Extract the (x, y) coordinate from the center of the cell holding the provided text.  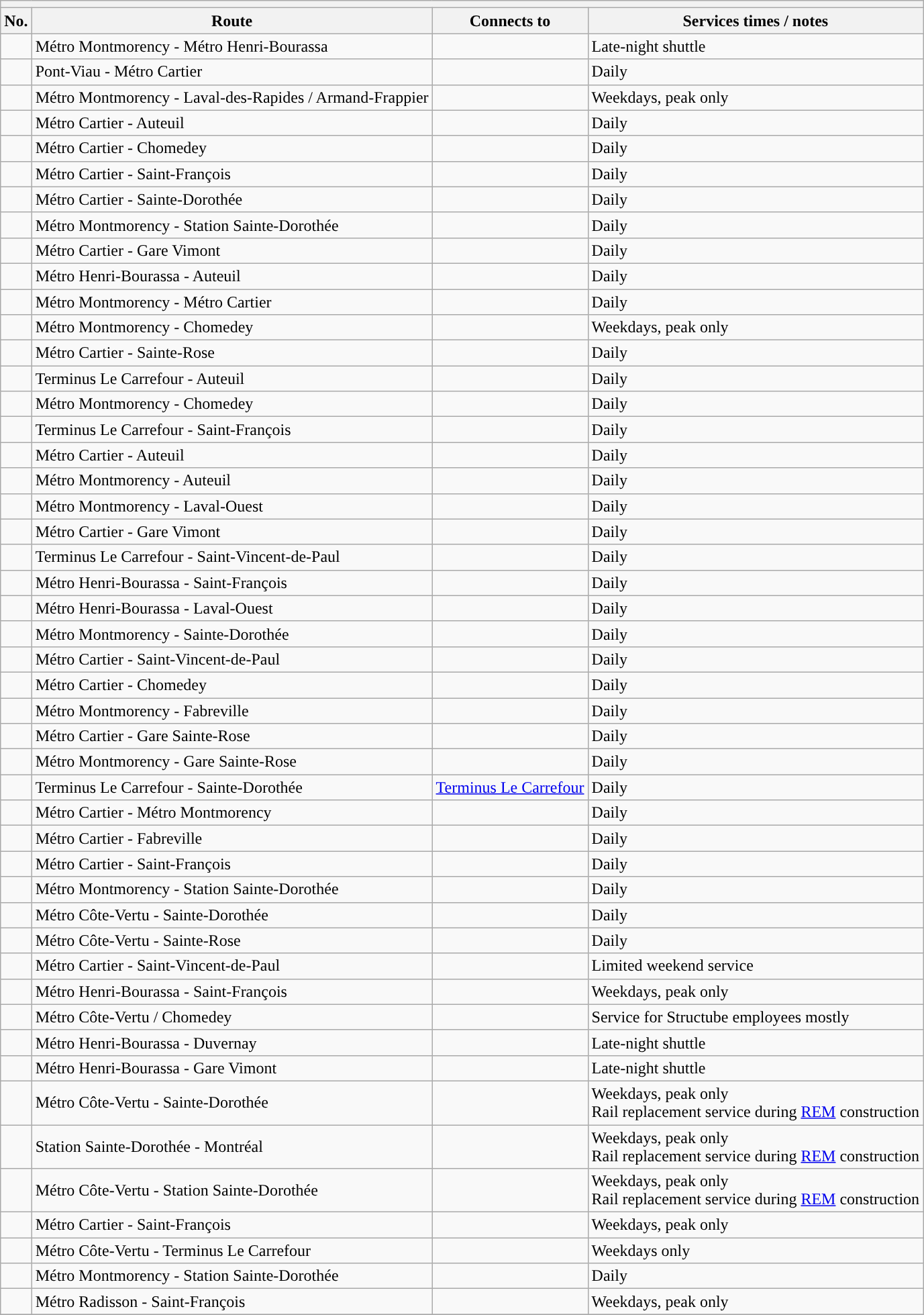
Limited weekend service (756, 966)
Pont-Viau - Métro Cartier (232, 72)
Connects to (510, 21)
Terminus Le Carrefour (510, 787)
Métro Henri-Bourassa - Duvernay (232, 1042)
Terminus Le Carrefour - Saint-Vincent-de-Paul (232, 557)
Métro Radisson - Saint-François (232, 1302)
Route (232, 21)
Métro Cartier - Gare Sainte-Rose (232, 736)
Métro Montmorency - Sainte-Dorothée (232, 634)
Métro Montmorency - Laval-des-Rapides / Armand-Frappier (232, 97)
Station Sainte-Dorothée - Montréal (232, 1147)
Métro Côte-Vertu / Chomedey (232, 1017)
Métro Cartier - Fabreville (232, 838)
Métro Côte-Vertu - Sainte-Rose (232, 940)
Métro Henri-Bourassa - Auteuil (232, 276)
Métro Côte-Vertu - Station Sainte-Dorothée (232, 1191)
Weekdays only (756, 1251)
Métro Côte-Vertu - Terminus Le Carrefour (232, 1251)
Service for Structube employees mostly (756, 1017)
Métro Henri-Bourassa - Laval-Ouest (232, 608)
Métro Cartier - Sainte-Rose (232, 353)
No. (16, 21)
Métro Montmorency - Métro Henri-Bourassa (232, 46)
Métro Montmorency - Fabreville (232, 711)
Services times / notes (756, 21)
Terminus Le Carrefour - Sainte-Dorothée (232, 787)
Métro Montmorency - Auteuil (232, 481)
Métro Cartier - Sainte-Dorothée (232, 199)
Métro Montmorency - Laval-Ouest (232, 506)
Métro Henri-Bourassa - Gare Vimont (232, 1068)
Métro Montmorency - Gare Sainte-Rose (232, 762)
Terminus Le Carrefour - Saint-François (232, 430)
Métro Cartier - Métro Montmorency (232, 813)
Terminus Le Carrefour - Auteuil (232, 379)
Métro Montmorency - Métro Cartier (232, 301)
